Return [x, y] of the center of cell containing provided text 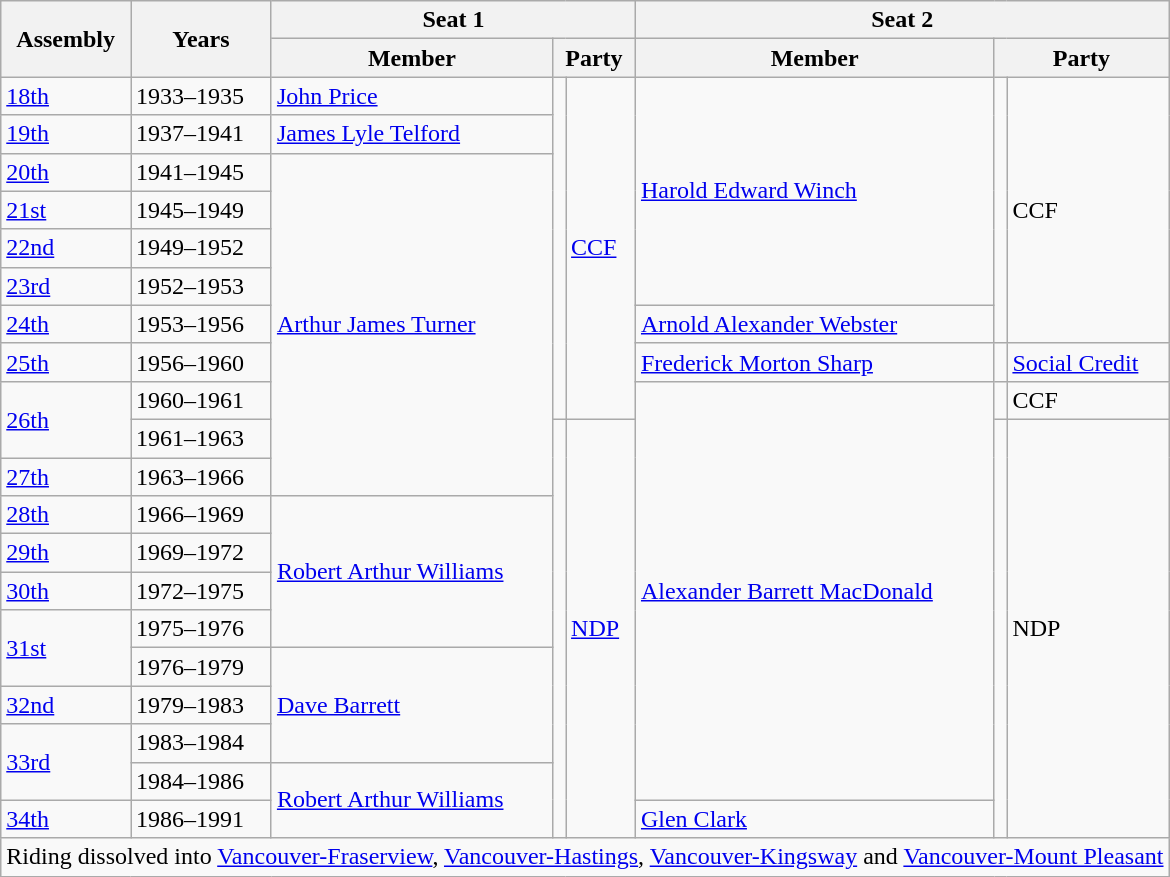
Riding dissolved into Vancouver-Fraserview, Vancouver-Hastings, Vancouver-Kingsway and Vancouver-Mount Pleasant [585, 857]
1956–1960 [202, 362]
1976–1979 [202, 667]
25th [66, 362]
30th [66, 591]
1979–1983 [202, 705]
1983–1984 [202, 743]
1941–1945 [202, 172]
1972–1975 [202, 591]
Seat 2 [902, 20]
21st [66, 210]
29th [66, 553]
1952–1953 [202, 286]
26th [66, 419]
1984–1986 [202, 781]
34th [66, 819]
1933–1935 [202, 96]
Seat 1 [453, 20]
33rd [66, 762]
18th [66, 96]
1975–1976 [202, 629]
24th [66, 324]
1960–1961 [202, 400]
Alexander Barrett MacDonald [814, 590]
1963–1966 [202, 477]
Harold Edward Winch [814, 191]
1986–1991 [202, 819]
19th [66, 134]
27th [66, 477]
1945–1949 [202, 210]
31st [66, 648]
28th [66, 515]
1961–1963 [202, 438]
John Price [412, 96]
20th [66, 172]
1937–1941 [202, 134]
32nd [66, 705]
1966–1969 [202, 515]
Social Credit [1088, 362]
Arthur James Turner [412, 324]
22nd [66, 248]
Years [202, 39]
23rd [66, 286]
Dave Barrett [412, 705]
1953–1956 [202, 324]
1949–1952 [202, 248]
James Lyle Telford [412, 134]
Assembly [66, 39]
Arnold Alexander Webster [814, 324]
Glen Clark [814, 819]
1969–1972 [202, 553]
Frederick Morton Sharp [814, 362]
